Find where the given text appears and provide that cell's center as (X, Y) coordinate. 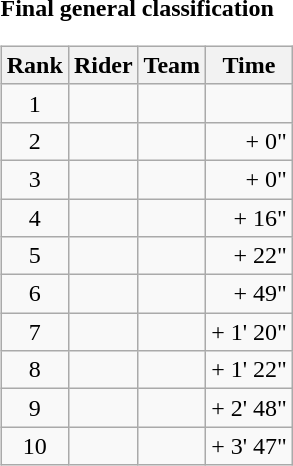
4 (34, 217)
6 (34, 294)
+ 1' 22" (250, 370)
+ 16" (250, 217)
Rider (103, 65)
5 (34, 256)
Team (172, 65)
10 (34, 446)
7 (34, 332)
+ 49" (250, 294)
Rank (34, 65)
Time (250, 65)
+ 1' 20" (250, 332)
+ 22" (250, 256)
9 (34, 408)
1 (34, 103)
+ 2' 48" (250, 408)
8 (34, 370)
2 (34, 141)
3 (34, 179)
+ 3' 47" (250, 446)
